Search for the cell housing the specified text and yield its [X, Y] center coordinate. 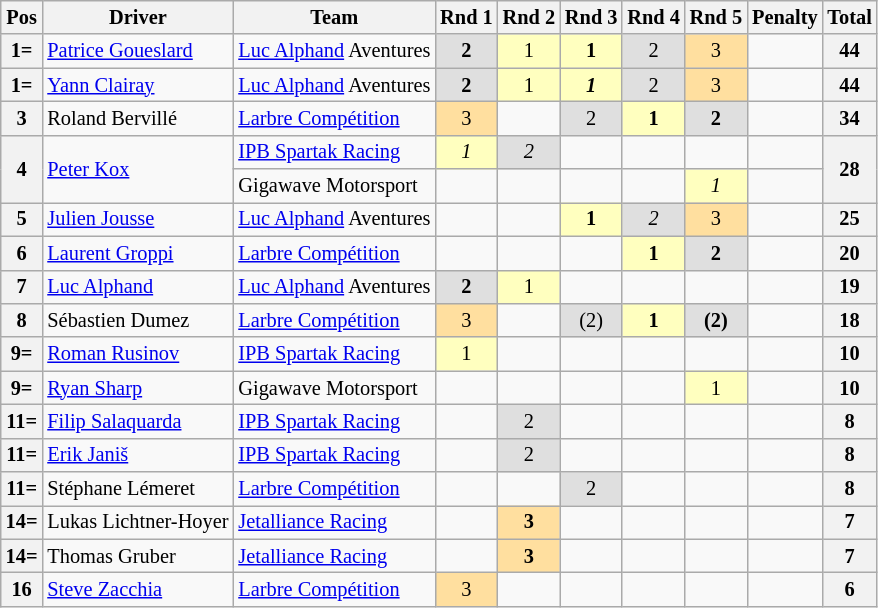
Peter Kox [138, 168]
Roland Bervillé [138, 118]
Pos [22, 17]
Roman Rusinov [138, 354]
Rnd 5 [716, 17]
Julien Jousse [138, 219]
Rnd 3 [591, 17]
20 [849, 253]
Sébastien Dumez [138, 320]
Patrice Goueslard [138, 51]
Total [849, 17]
Thomas Gruber [138, 556]
Steve Zacchia [138, 589]
4 [22, 168]
Lukas Lichtner-Hoyer [138, 522]
Driver [138, 17]
16 [22, 589]
25 [849, 219]
28 [849, 168]
Filip Salaquarda [138, 421]
Ryan Sharp [138, 388]
Team [334, 17]
Rnd 2 [529, 17]
18 [849, 320]
Laurent Groppi [138, 253]
34 [849, 118]
Stéphane Lémeret [138, 489]
Erik Janiš [138, 455]
Penalty [784, 17]
Yann Clairay [138, 85]
Rnd 4 [653, 17]
5 [22, 219]
19 [849, 287]
Luc Alphand [138, 287]
Rnd 1 [466, 17]
